Provide the (X, Y) coordinate of the cell's center where the given text is located.  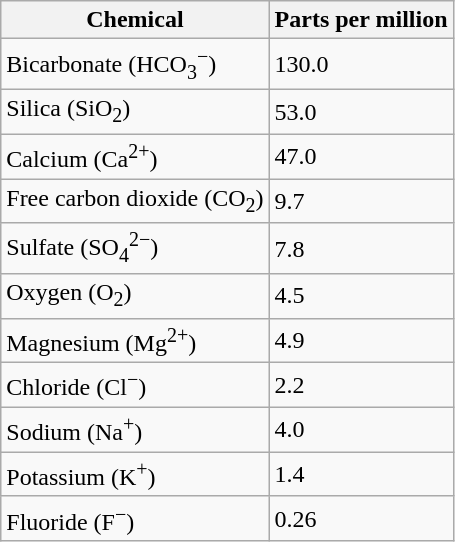
Calcium (Ca2+) (135, 156)
Chemical (135, 20)
Oxygen (O2) (135, 296)
53.0 (361, 112)
Chloride (Cl−) (135, 386)
0.26 (361, 518)
4.0 (361, 430)
Potassium (K+) (135, 474)
9.7 (361, 201)
Magnesium (Mg2+) (135, 340)
4.5 (361, 296)
Parts per million (361, 20)
7.8 (361, 248)
Free carbon dioxide (CO2) (135, 201)
Silica (SiO2) (135, 112)
Sodium (Na+) (135, 430)
47.0 (361, 156)
Bicarbonate (HCO3−) (135, 64)
2.2 (361, 386)
4.9 (361, 340)
1.4 (361, 474)
Sulfate (SO42−) (135, 248)
Fluoride (F−) (135, 518)
130.0 (361, 64)
